Detect which cell encompasses the target text, then output its (x, y) center coordinate. 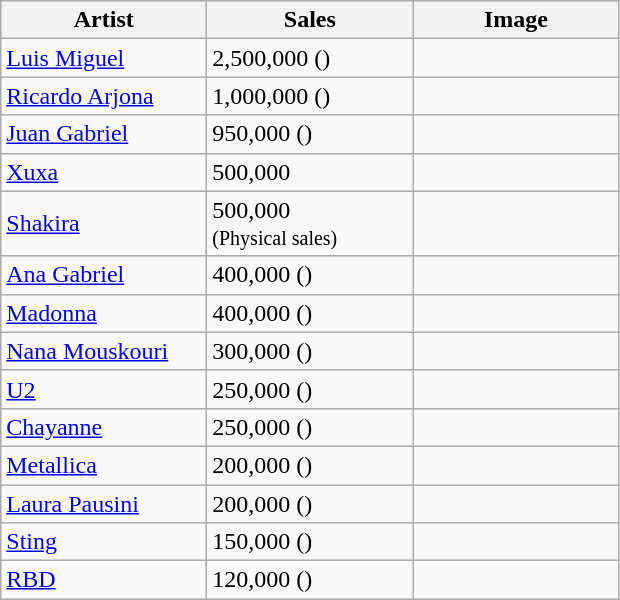
RBD (104, 580)
Sting (104, 542)
2,500,000 () (310, 58)
120,000 () (310, 580)
Laura Pausini (104, 503)
Image (516, 20)
Xuxa (104, 172)
Artist (104, 20)
500,000(Physical sales) (310, 224)
Luis Miguel (104, 58)
Nana Mouskouri (104, 351)
Ana Gabriel (104, 275)
Ricardo Arjona (104, 96)
Chayanne (104, 427)
Sales (310, 20)
Metallica (104, 465)
U2 (104, 389)
300,000 () (310, 351)
1,000,000 () (310, 96)
500,000 (310, 172)
Shakira (104, 224)
Madonna (104, 313)
Juan Gabriel (104, 134)
950,000 () (310, 134)
150,000 () (310, 542)
